Output the [x, y] coordinate of the center of the cell containing the given text.  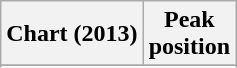
Peakposition [189, 34]
Chart (2013) [72, 34]
